Return [X, Y] of the center of cell containing provided text 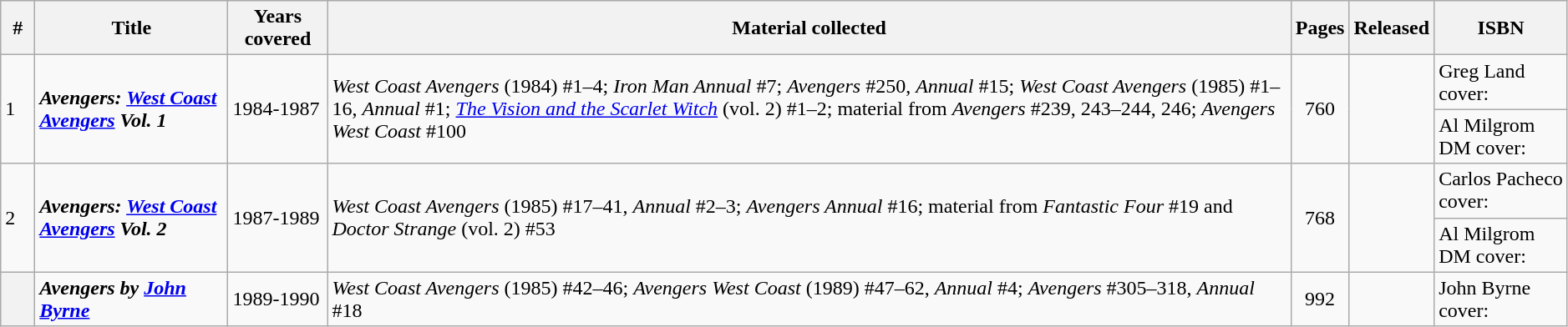
Avengers by John Byrne [132, 299]
Pages [1320, 28]
1 [18, 109]
Years covered [277, 28]
West Coast Avengers (1985) #17–41, Annual #2–3; Avengers Annual #16; material from Fantastic Four #19 and Doctor Strange (vol. 2) #53 [809, 218]
Carlos Pacheco cover: [1501, 190]
1984-1987 [277, 109]
1987-1989 [277, 218]
John Byrne cover: [1501, 299]
Greg Land cover: [1501, 82]
Avengers: West Coast Avengers Vol. 1 [132, 109]
1989-1990 [277, 299]
760 [1320, 109]
# [18, 28]
West Coast Avengers (1985) #42–46; Avengers West Coast (1989) #47–62, Annual #4; Avengers #305–318, Annual #18 [809, 299]
2 [18, 218]
Material collected [809, 28]
Title [132, 28]
992 [1320, 299]
Released [1392, 28]
Avengers: West Coast Avengers Vol. 2 [132, 218]
768 [1320, 218]
ISBN [1501, 28]
